Output the [X, Y] coordinate of the center of the cell containing the given text.  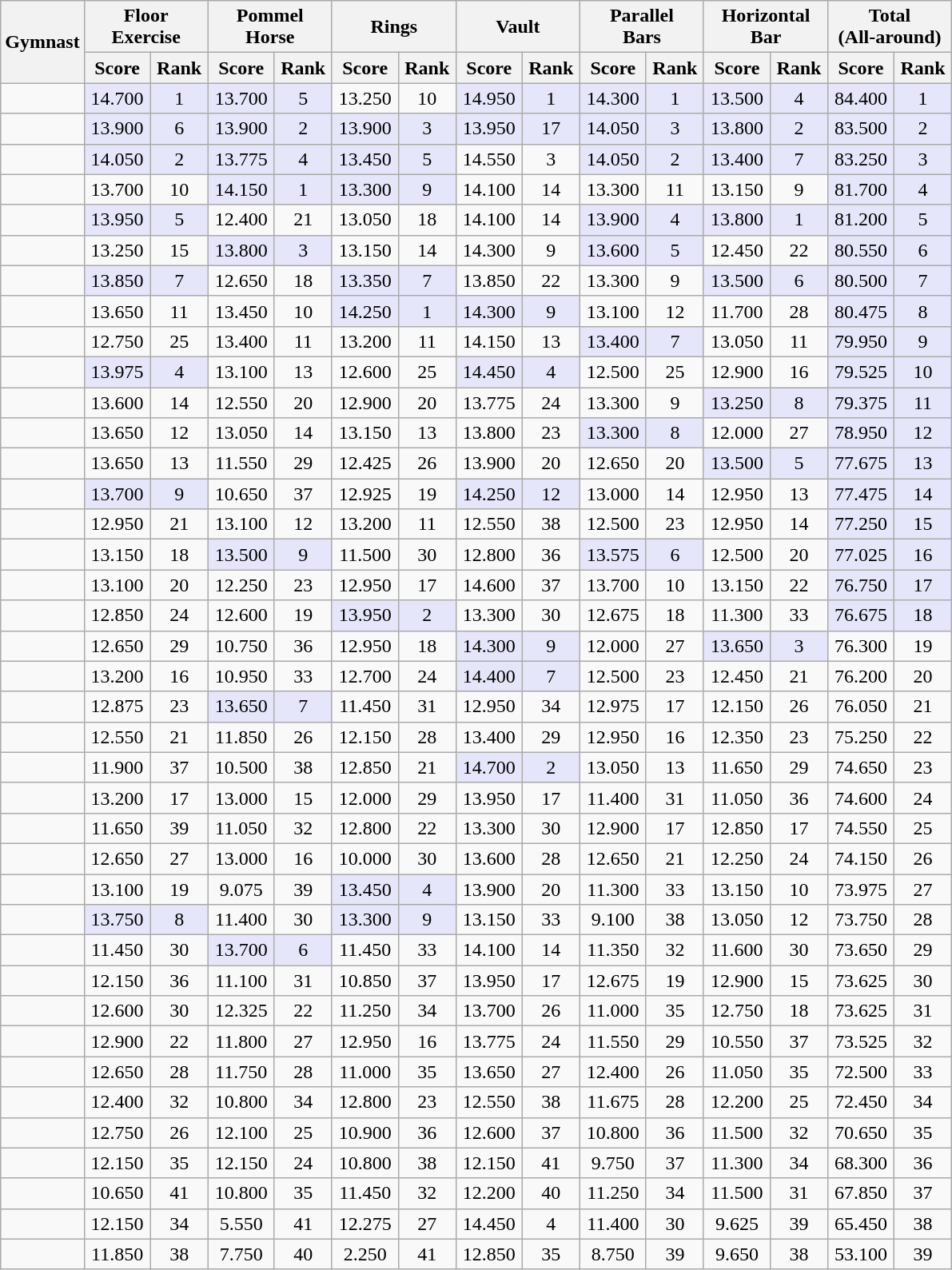
FloorExercise [145, 27]
80.475 [862, 311]
11.800 [241, 1041]
Gymnast [42, 42]
74.150 [862, 858]
12.425 [364, 464]
76.050 [862, 707]
77.475 [862, 494]
Total(All-around) [890, 27]
10.000 [364, 858]
12.875 [117, 707]
76.300 [862, 646]
67.850 [862, 1193]
12.975 [612, 707]
53.100 [862, 1254]
11.350 [612, 950]
68.300 [862, 1163]
11.700 [737, 311]
HorizontalBar [766, 27]
5.550 [241, 1224]
8.750 [612, 1254]
2.250 [364, 1254]
74.550 [862, 828]
11.750 [241, 1072]
12.325 [241, 1011]
10.500 [241, 767]
79.375 [862, 402]
13.975 [117, 372]
13.750 [117, 920]
14.600 [489, 585]
81.200 [862, 220]
9.625 [737, 1224]
79.525 [862, 372]
72.450 [862, 1102]
83.250 [862, 159]
73.650 [862, 950]
10.950 [241, 676]
10.900 [364, 1133]
13.350 [364, 281]
9.075 [241, 890]
10.750 [241, 646]
11.900 [117, 767]
77.675 [862, 464]
11.675 [612, 1102]
14.950 [489, 98]
73.975 [862, 890]
13.575 [612, 555]
76.200 [862, 676]
12.100 [241, 1133]
ParallelBars [641, 27]
77.250 [862, 524]
74.650 [862, 767]
83.500 [862, 129]
7.750 [241, 1254]
73.525 [862, 1041]
72.500 [862, 1072]
PommelHorse [270, 27]
12.925 [364, 494]
12.275 [364, 1224]
14.550 [489, 159]
9.750 [612, 1163]
11.600 [737, 950]
14.400 [489, 676]
75.250 [862, 737]
9.650 [737, 1254]
12.350 [737, 737]
76.750 [862, 585]
10.850 [364, 981]
81.700 [862, 189]
80.550 [862, 250]
11.100 [241, 981]
Rings [393, 27]
12.700 [364, 676]
65.450 [862, 1224]
74.600 [862, 798]
78.950 [862, 433]
73.750 [862, 920]
77.025 [862, 555]
9.100 [612, 920]
84.400 [862, 98]
70.650 [862, 1133]
10.550 [737, 1041]
76.675 [862, 615]
79.950 [862, 341]
Vault [518, 27]
80.500 [862, 281]
